Identify which cell holds the provided text, then report its [X, Y] central coordinate. 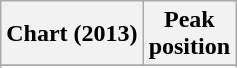
Peakposition [189, 34]
Chart (2013) [72, 34]
